Locate the cell with the specified text and output its (x, y) center coordinate. 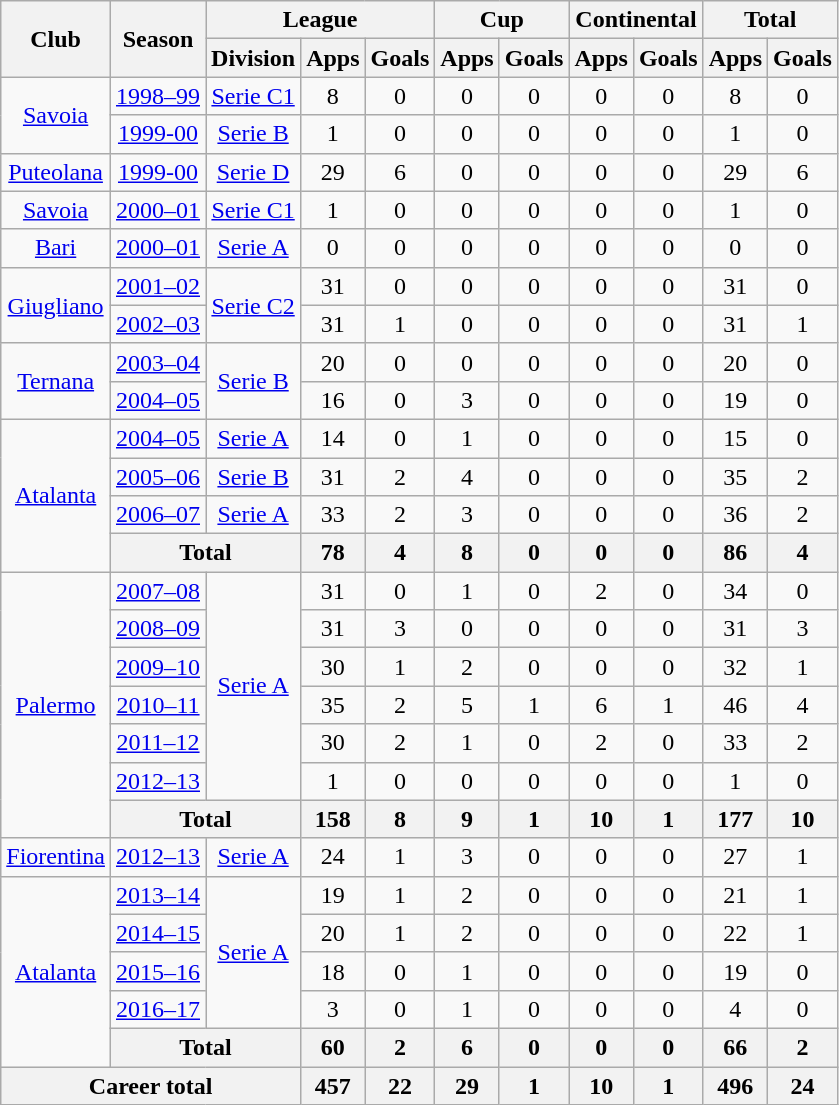
Ternana (56, 381)
League (320, 20)
9 (467, 819)
78 (333, 553)
Continental (636, 20)
2003–04 (158, 362)
Career total (151, 1085)
2006–07 (158, 515)
2002–03 (158, 324)
36 (735, 515)
2001–02 (158, 286)
496 (735, 1085)
66 (735, 1047)
2016–17 (158, 1009)
Palermo (56, 705)
2013–14 (158, 895)
Serie D (254, 172)
158 (333, 819)
15 (735, 438)
21 (735, 895)
457 (333, 1085)
Puteolana (56, 172)
34 (735, 591)
Fiorentina (56, 857)
14 (333, 438)
2005–06 (158, 477)
18 (333, 971)
2015–16 (158, 971)
2007–08 (158, 591)
2011–12 (158, 743)
Club (56, 39)
1998–99 (158, 96)
32 (735, 667)
16 (333, 400)
46 (735, 705)
Cup (502, 20)
86 (735, 553)
2009–10 (158, 667)
2008–09 (158, 629)
Division (254, 58)
2010–11 (158, 705)
60 (333, 1047)
177 (735, 819)
27 (735, 857)
Season (158, 39)
5 (467, 705)
2014–15 (158, 933)
Giugliano (56, 305)
Bari (56, 248)
Serie C2 (254, 305)
